Find where the given text appears and provide that cell's center as (x, y) coordinate. 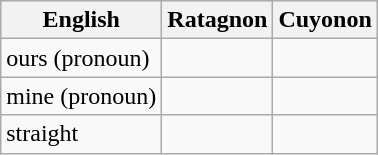
mine (pronoun) (82, 96)
Cuyonon (325, 20)
Ratagnon (218, 20)
ours (pronoun) (82, 58)
straight (82, 134)
English (82, 20)
